Determine the (x, y) coordinate at the center of the cell enclosing the given text.  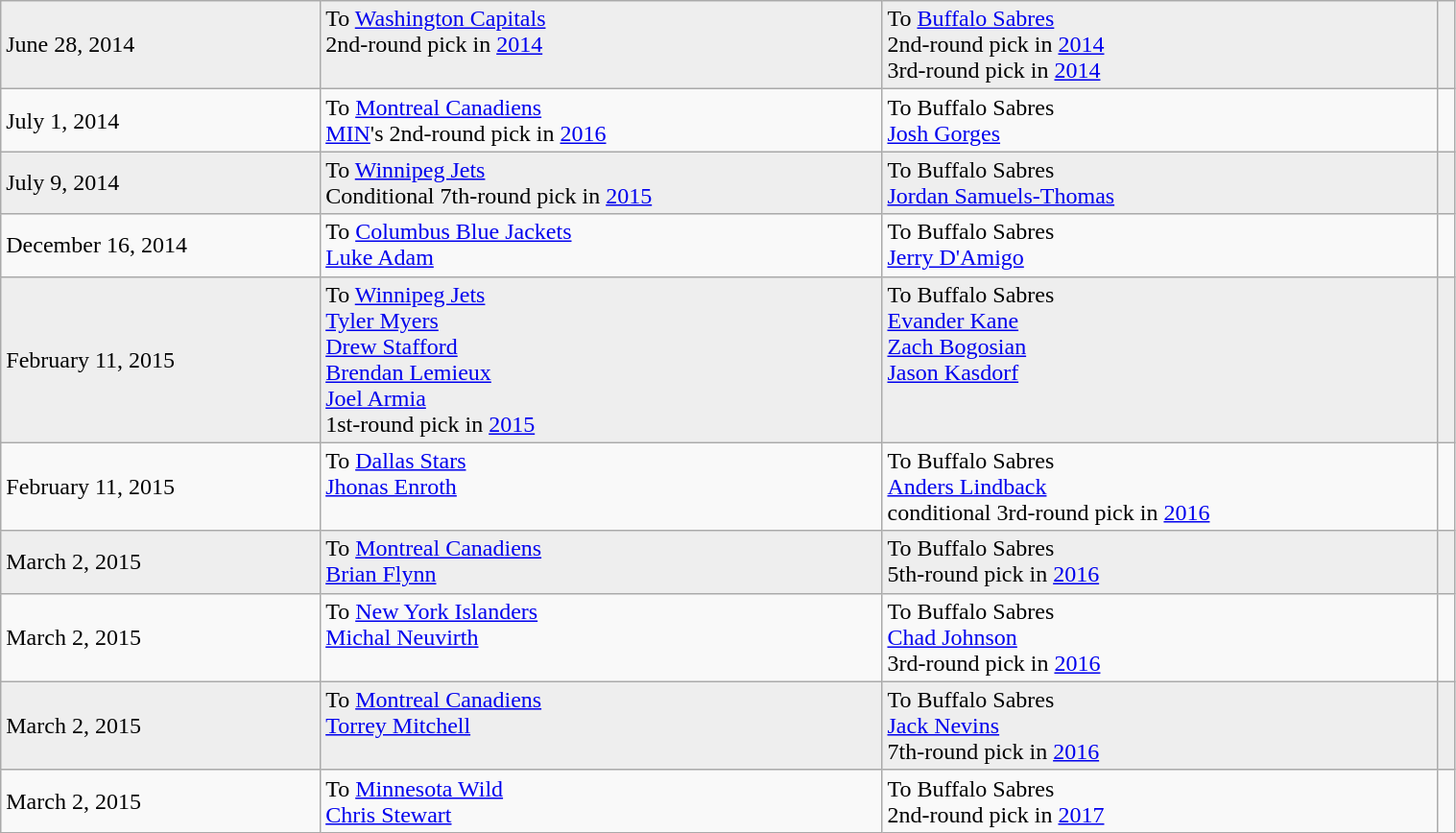
To Montreal CanadiensTorrey Mitchell (601, 726)
To Columbus Blue JacketsLuke Adam (601, 246)
To Minnesota WildChris Stewart (601, 800)
To Buffalo SabresJordan Samuels-Thomas (1159, 182)
To Dallas StarsJhonas Enroth (601, 487)
To Montreal CanadiensMIN's 2nd-round pick in 2016 (601, 121)
December 16, 2014 (161, 246)
To Winnipeg JetsConditional 7th-round pick in 2015 (601, 182)
To Buffalo SabresJosh Gorges (1159, 121)
To Buffalo SabresAnders Lindbackconditional 3rd-round pick in 2016 (1159, 487)
To Buffalo Sabres2nd-round pick in 2017 (1159, 800)
July 9, 2014 (161, 182)
To Washington Capitals2nd-round pick in 2014 (601, 45)
July 1, 2014 (161, 121)
To Buffalo Sabres2nd-round pick in 20143rd-round pick in 2014 (1159, 45)
To Buffalo SabresEvander KaneZach BogosianJason Kasdorf (1159, 359)
To Winnipeg JetsTyler MyersDrew StaffordBrendan LemieuxJoel Armia1st-round pick in 2015 (601, 359)
To Buffalo Sabres5th-round pick in 2016 (1159, 562)
To Buffalo SabresJack Nevins7th-round pick in 2016 (1159, 726)
June 28, 2014 (161, 45)
To Buffalo SabresChad Johnson3rd-round pick in 2016 (1159, 637)
To Buffalo SabresJerry D'Amigo (1159, 246)
To New York IslandersMichal Neuvirth (601, 637)
To Montreal CanadiensBrian Flynn (601, 562)
